Detect which cell encompasses the target text, then output its [x, y] center coordinate. 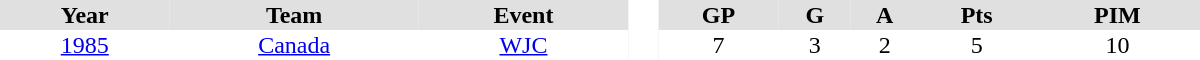
2 [885, 45]
WJC [524, 45]
Pts [976, 15]
PIM [1118, 15]
3 [815, 45]
7 [718, 45]
GP [718, 15]
A [885, 15]
Event [524, 15]
5 [976, 45]
Canada [294, 45]
Year [85, 15]
1985 [85, 45]
10 [1118, 45]
G [815, 15]
Team [294, 15]
